Scan for the cell matching the given text and deliver its (X, Y) coordinate at center. 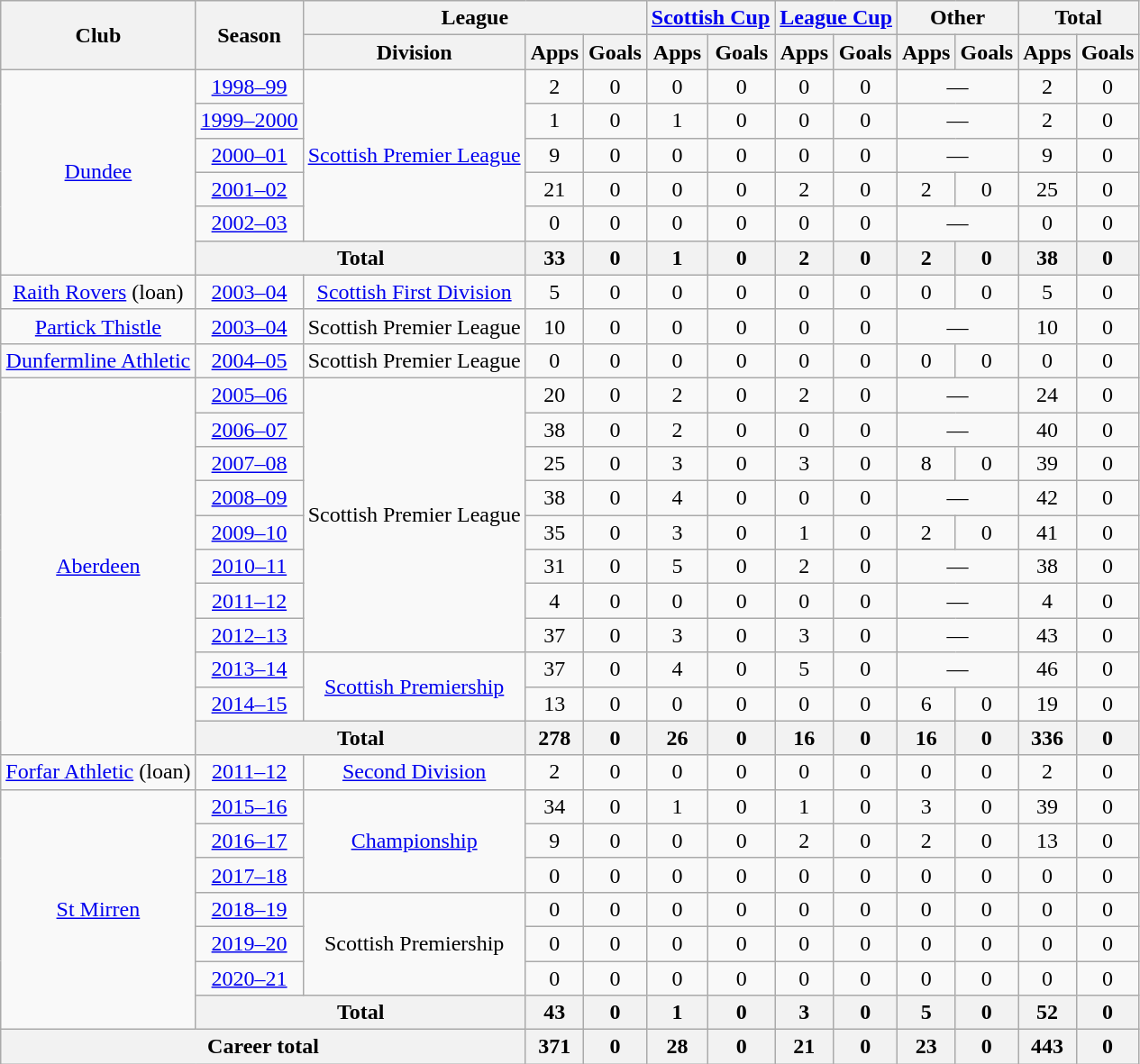
52 (1047, 1013)
1998–99 (249, 86)
20 (554, 395)
2001–02 (249, 189)
2014–15 (249, 704)
2012–13 (249, 635)
35 (554, 532)
26 (677, 738)
Partick Thistle (98, 326)
336 (1047, 738)
Forfar Athletic (loan) (98, 772)
2016–17 (249, 841)
Dunfermline Athletic (98, 360)
2009–10 (249, 532)
2010–11 (249, 567)
2017–18 (249, 875)
2000–01 (249, 155)
Scottish First Division (415, 292)
2015–16 (249, 806)
2018–19 (249, 909)
Career total (263, 1047)
1999–2000 (249, 121)
Other (958, 18)
2019–20 (249, 943)
443 (1047, 1047)
371 (554, 1047)
2002–03 (249, 223)
Season (249, 35)
2008–09 (249, 498)
Raith Rovers (loan) (98, 292)
6 (926, 704)
23 (926, 1047)
2005–06 (249, 395)
40 (1047, 430)
8 (926, 464)
19 (1047, 704)
Scottish Cup (710, 18)
46 (1047, 669)
2006–07 (249, 430)
2007–08 (249, 464)
33 (554, 258)
2004–05 (249, 360)
31 (554, 567)
Aberdeen (98, 566)
Division (415, 52)
278 (554, 738)
Championship (415, 841)
28 (677, 1047)
41 (1047, 532)
24 (1047, 395)
Club (98, 35)
2013–14 (249, 669)
League (474, 18)
League Cup (836, 18)
Dundee (98, 172)
34 (554, 806)
St Mirren (98, 909)
2020–21 (249, 978)
Second Division (415, 772)
42 (1047, 498)
